Detect which cell encompasses the target text, then output its (x, y) center coordinate. 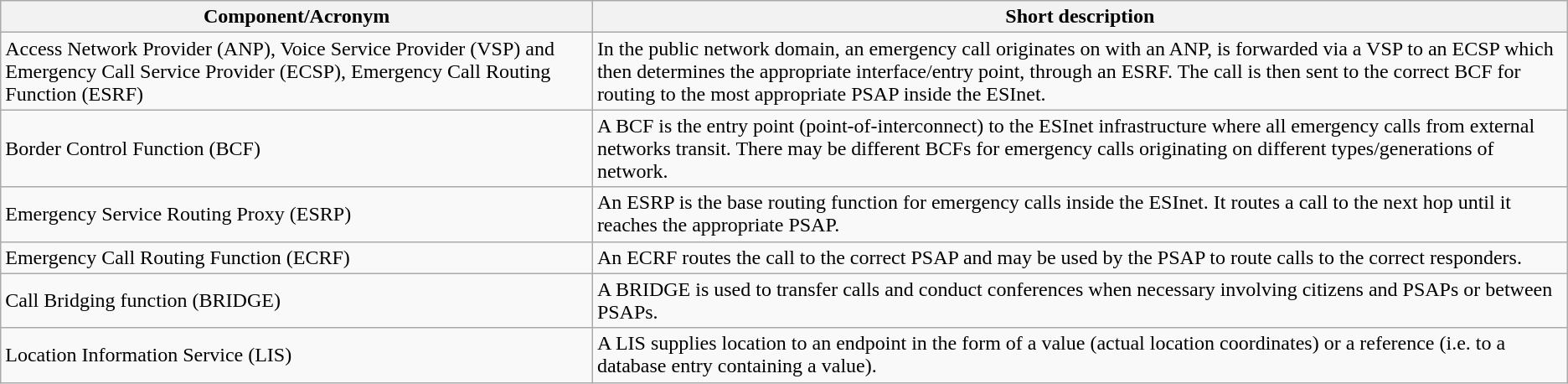
Call Bridging function (BRIDGE) (297, 300)
Emergency Service Routing Proxy (ESRP) (297, 215)
A BRIDGE is used to transfer calls and conduct conferences when necessary involving citizens and PSAPs or between PSAPs. (1080, 300)
Short description (1080, 17)
Border Control Function (BCF) (297, 148)
Emergency Call Routing Function (ECRF) (297, 257)
An ECRF routes the call to the correct PSAP and may be used by the PSAP to route calls to the correct responders. (1080, 257)
Access Network Provider (ANP), Voice Service Provider (VSP) and Emergency Call Service Provider (ECSP), Emergency Call Routing Function (ESRF) (297, 71)
An ESRP is the base routing function for emergency calls inside the ESInet. It routes a call to the next hop until it reaches the appropriate PSAP. (1080, 215)
Location Information Service (LIS) (297, 355)
Component/Acronym (297, 17)
